From the cell containing the given text, extract its center point as [X, Y] coordinate. 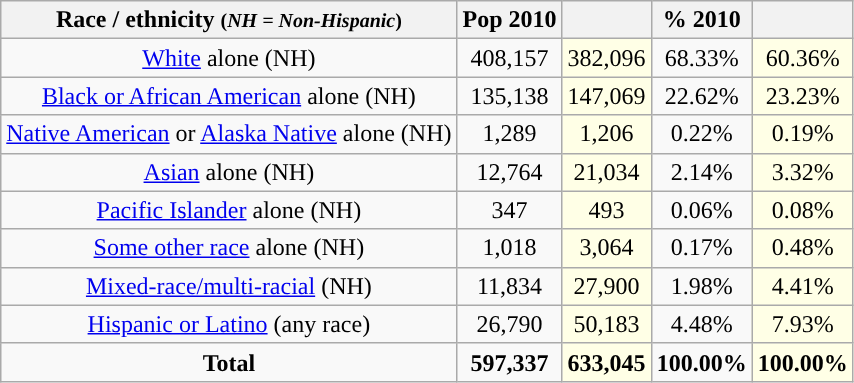
White alone (NH) [229, 58]
Pacific Islander alone (NH) [229, 210]
0.48% [802, 248]
Race / ethnicity (NH = Non-Hispanic) [229, 20]
1,206 [606, 134]
0.08% [802, 210]
50,183 [606, 324]
68.33% [702, 58]
Pop 2010 [510, 20]
0.06% [702, 210]
147,069 [606, 96]
347 [510, 210]
1,289 [510, 134]
633,045 [606, 362]
0.17% [702, 248]
12,764 [510, 172]
% 2010 [702, 20]
3,064 [606, 248]
493 [606, 210]
Mixed-race/multi-racial (NH) [229, 286]
26,790 [510, 324]
11,834 [510, 286]
Native American or Alaska Native alone (NH) [229, 134]
0.19% [802, 134]
27,900 [606, 286]
21,034 [606, 172]
1.98% [702, 286]
135,138 [510, 96]
0.22% [702, 134]
4.41% [802, 286]
Hispanic or Latino (any race) [229, 324]
597,337 [510, 362]
22.62% [702, 96]
Some other race alone (NH) [229, 248]
408,157 [510, 58]
Total [229, 362]
1,018 [510, 248]
4.48% [702, 324]
60.36% [802, 58]
7.93% [802, 324]
382,096 [606, 58]
Black or African American alone (NH) [229, 96]
3.32% [802, 172]
Asian alone (NH) [229, 172]
23.23% [802, 96]
2.14% [702, 172]
